Pinpoint the cell where the given text exists, returning its [X, Y] midpoint coordinate. 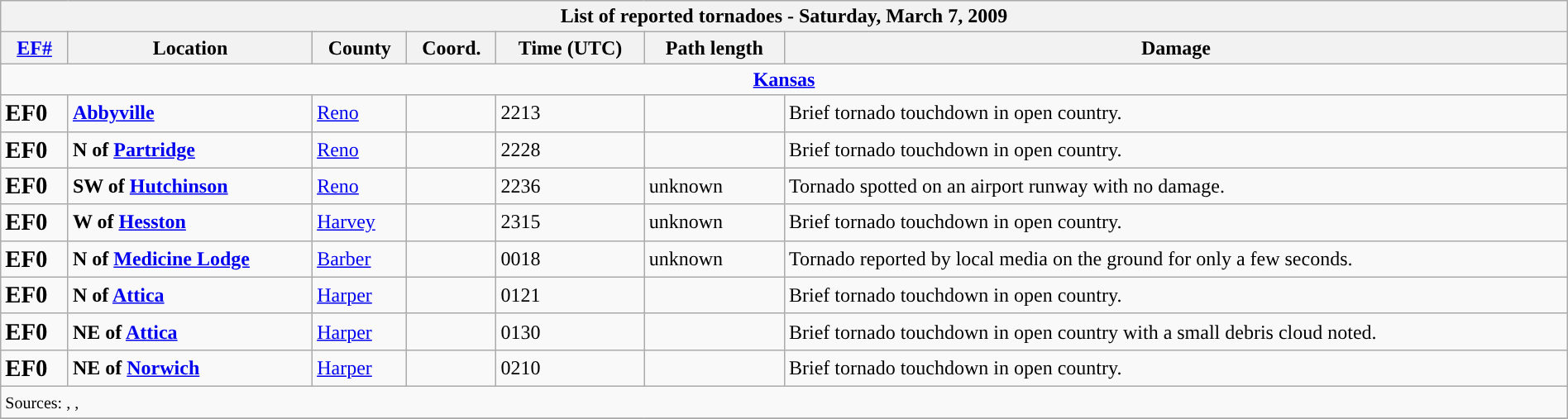
List of reported tornadoes - Saturday, March 7, 2009 [784, 17]
Kansas [784, 79]
SW of Hutchinson [190, 186]
Damage [1176, 48]
W of Hesston [190, 222]
N of Medicine Lodge [190, 259]
Barber [360, 259]
Coord. [452, 48]
EF# [35, 48]
Tornado reported by local media on the ground for only a few seconds. [1176, 259]
0121 [571, 295]
2213 [571, 113]
NE of Attica [190, 331]
0210 [571, 368]
NE of Norwich [190, 368]
Abbyville [190, 113]
N of Attica [190, 295]
2236 [571, 186]
Tornado spotted on an airport runway with no damage. [1176, 186]
2315 [571, 222]
Time (UTC) [571, 48]
Path length [715, 48]
County [360, 48]
0018 [571, 259]
Brief tornado touchdown in open country with a small debris cloud noted. [1176, 331]
Sources: , , [784, 402]
Location [190, 48]
Harvey [360, 222]
0130 [571, 331]
2228 [571, 150]
N of Partridge [190, 150]
